Detect which cell encompasses the target text, then output its [x, y] center coordinate. 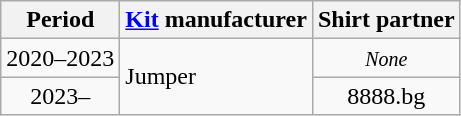
None [386, 58]
Jumper [216, 77]
2023– [60, 96]
Shirt partner [386, 20]
2020–2023 [60, 58]
8888.bg [386, 96]
Kit manufacturer [216, 20]
Period [60, 20]
